For the text-containing cell, return its midpoint in [x, y] coordinate format. 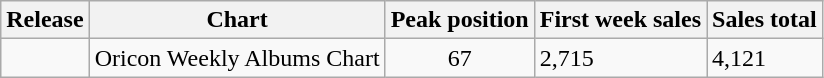
4,121 [765, 58]
2,715 [620, 58]
First week sales [620, 20]
Chart [237, 20]
Sales total [765, 20]
Oricon Weekly Albums Chart [237, 58]
Peak position [460, 20]
Release [45, 20]
67 [460, 58]
